Pinpoint the cell where the given text exists, returning its (x, y) midpoint coordinate. 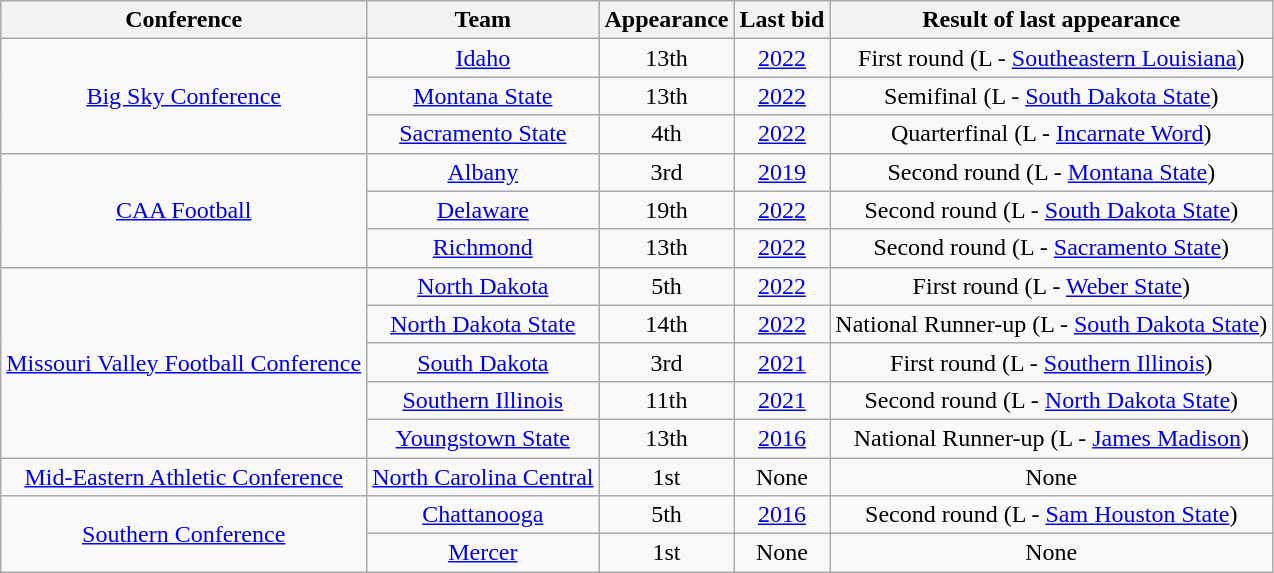
Second round (L - Montana State) (1052, 172)
Team (483, 20)
National Runner-up (L - South Dakota State) (1052, 324)
14th (666, 324)
Chattanooga (483, 515)
Quarterfinal (L - Incarnate Word) (1052, 134)
North Dakota (483, 286)
Southern Conference (184, 534)
Big Sky Conference (184, 96)
11th (666, 400)
Southern Illinois (483, 400)
Second round (L - South Dakota State) (1052, 210)
North Carolina Central (483, 477)
Missouri Valley Football Conference (184, 362)
Semifinal (L - South Dakota State) (1052, 96)
Sacramento State (483, 134)
Delaware (483, 210)
First round (L - Weber State) (1052, 286)
4th (666, 134)
Youngstown State (483, 438)
Idaho (483, 58)
2019 (782, 172)
Appearance (666, 20)
Conference (184, 20)
South Dakota (483, 362)
Albany (483, 172)
National Runner-up (L - James Madison) (1052, 438)
Second round (L - North Dakota State) (1052, 400)
First round (L - Southern Illinois) (1052, 362)
Mercer (483, 553)
19th (666, 210)
Second round (L - Sacramento State) (1052, 248)
First round (L - Southeastern Louisiana) (1052, 58)
Result of last appearance (1052, 20)
Montana State (483, 96)
North Dakota State (483, 324)
Richmond (483, 248)
Last bid (782, 20)
CAA Football (184, 210)
Second round (L - Sam Houston State) (1052, 515)
Mid-Eastern Athletic Conference (184, 477)
